Pinpoint the cell where the given text exists, returning its (x, y) midpoint coordinate. 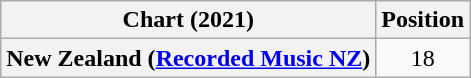
New Zealand (Recorded Music NZ) (188, 58)
18 (423, 58)
Chart (2021) (188, 20)
Position (423, 20)
